Search for the cell housing the specified text and yield its (x, y) center coordinate. 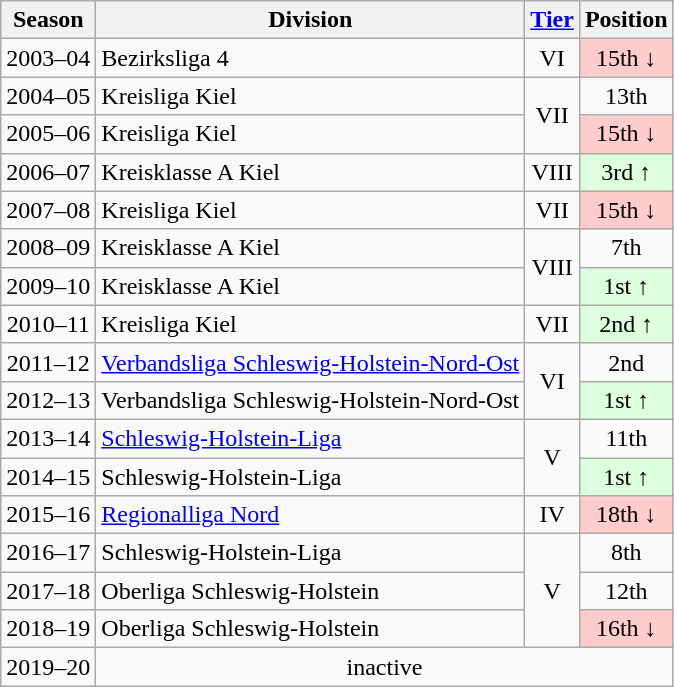
2013–14 (48, 438)
8th (626, 553)
2017–18 (48, 591)
16th ↓ (626, 629)
7th (626, 248)
2nd ↑ (626, 324)
2012–13 (48, 400)
2nd (626, 362)
2003–04 (48, 58)
18th ↓ (626, 515)
2015–16 (48, 515)
2016–17 (48, 553)
Division (310, 20)
3rd ↑ (626, 172)
2007–08 (48, 210)
2004–05 (48, 96)
Position (626, 20)
Regionalliga Nord (310, 515)
2009–10 (48, 286)
2006–07 (48, 172)
Bezirksliga 4 (310, 58)
2011–12 (48, 362)
13th (626, 96)
2014–15 (48, 477)
2008–09 (48, 248)
12th (626, 591)
IV (552, 515)
11th (626, 438)
2019–20 (48, 667)
inactive (384, 667)
2018–19 (48, 629)
Season (48, 20)
2005–06 (48, 134)
Tier (552, 20)
2010–11 (48, 324)
